For the text-containing cell, return its midpoint in (X, Y) coordinate format. 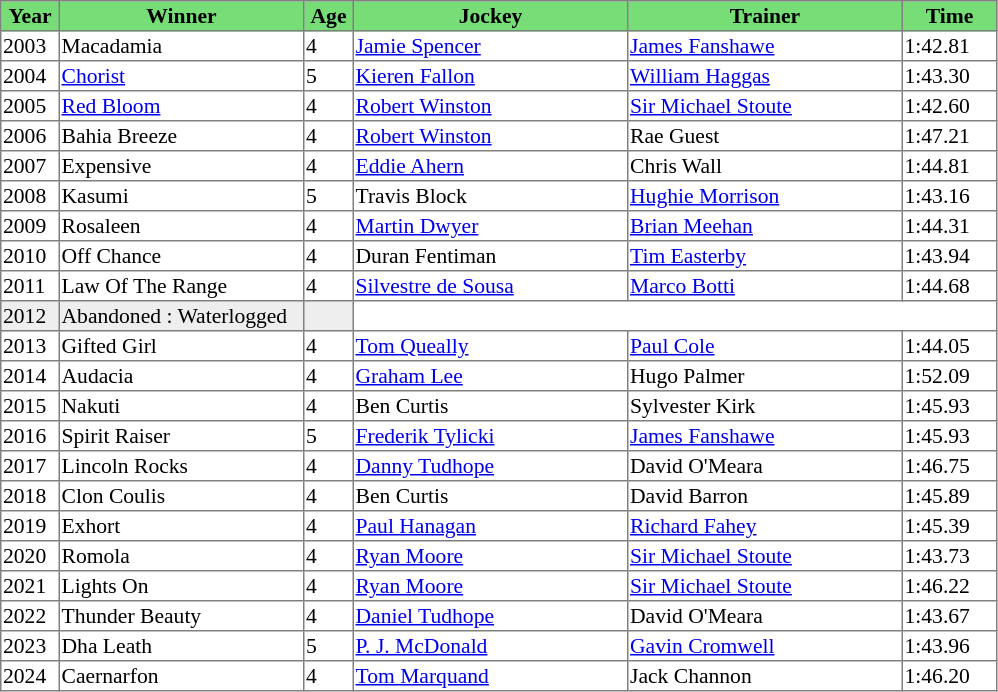
Tim Easterby (765, 256)
1:47.21 (949, 136)
2007 (30, 166)
Marco Botti (765, 286)
2004 (30, 76)
1:43.73 (949, 556)
Chorist (181, 76)
Hughie Morrison (765, 196)
2020 (30, 556)
2012 (30, 316)
2010 (30, 256)
1:45.39 (949, 526)
1:52.09 (949, 376)
Time (949, 16)
P. J. McDonald (490, 646)
Gavin Cromwell (765, 646)
Gifted Girl (181, 346)
2015 (30, 406)
2009 (30, 226)
1:42.60 (949, 106)
Paul Hanagan (490, 526)
Audacia (181, 376)
2019 (30, 526)
Macadamia (181, 46)
Jockey (490, 16)
Eddie Ahern (490, 166)
Kieren Fallon (490, 76)
Clon Coulis (181, 496)
1:43.96 (949, 646)
1:43.16 (949, 196)
Graham Lee (490, 376)
2016 (30, 436)
Nakuti (181, 406)
Martin Dwyer (490, 226)
1:42.81 (949, 46)
1:46.20 (949, 676)
Off Chance (181, 256)
Rosaleen (181, 226)
1:44.68 (949, 286)
2013 (30, 346)
Sylvester Kirk (765, 406)
Paul Cole (765, 346)
1:43.94 (949, 256)
Red Bloom (181, 106)
Jamie Spencer (490, 46)
1:44.81 (949, 166)
Caernarfon (181, 676)
Expensive (181, 166)
Exhort (181, 526)
2005 (30, 106)
Daniel Tudhope (490, 616)
2024 (30, 676)
Lincoln Rocks (181, 466)
1:43.30 (949, 76)
1:46.22 (949, 586)
David Barron (765, 496)
Jack Channon (765, 676)
1:45.89 (949, 496)
Thunder Beauty (181, 616)
Tom Marquand (490, 676)
Kasumi (181, 196)
Age (329, 16)
2006 (30, 136)
2014 (30, 376)
Spirit Raiser (181, 436)
Hugo Palmer (765, 376)
1:43.67 (949, 616)
2023 (30, 646)
Year (30, 16)
Travis Block (490, 196)
1:46.75 (949, 466)
2008 (30, 196)
William Haggas (765, 76)
Law Of The Range (181, 286)
2018 (30, 496)
Tom Queally (490, 346)
Richard Fahey (765, 526)
Frederik Tylicki (490, 436)
2021 (30, 586)
2017 (30, 466)
Winner (181, 16)
Danny Tudhope (490, 466)
2003 (30, 46)
Silvestre de Sousa (490, 286)
2022 (30, 616)
1:44.31 (949, 226)
Rae Guest (765, 136)
Brian Meehan (765, 226)
Abandoned : Waterlogged (181, 316)
Romola (181, 556)
1:44.05 (949, 346)
Lights On (181, 586)
Dha Leath (181, 646)
Duran Fentiman (490, 256)
Bahia Breeze (181, 136)
2011 (30, 286)
Trainer (765, 16)
Chris Wall (765, 166)
